Locate the cell with the specified text and output its [X, Y] center coordinate. 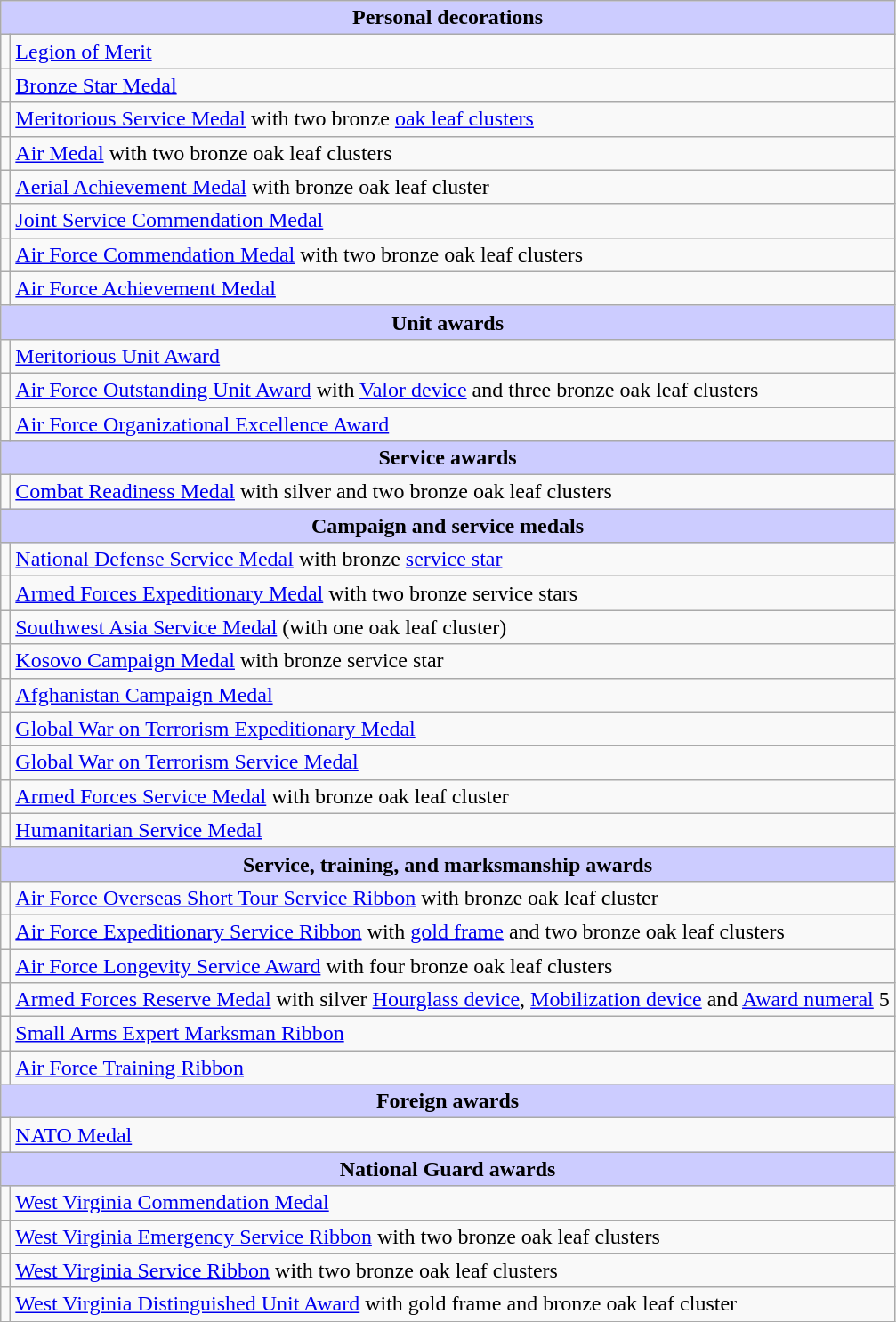
Small Arms Expert Marksman Ribbon [453, 1034]
Global War on Terrorism Expeditionary Medal [453, 729]
Meritorious Service Medal with two bronze oak leaf clusters [453, 119]
Southwest Asia Service Medal (with one oak leaf cluster) [453, 627]
Afghanistan Campaign Medal [453, 695]
Service awards [448, 458]
Air Force Organizational Excellence Award [453, 424]
Air Force Commendation Medal with two bronze oak leaf clusters [453, 254]
West Virginia Commendation Medal [453, 1203]
Foreign awards [448, 1101]
Armed Forces Reserve Medal with silver Hourglass device, Mobilization device and Award numeral 5 [453, 1000]
National Defense Service Medal with bronze service star [453, 560]
Combat Readiness Medal with silver and two bronze oak leaf clusters [453, 492]
Air Force Overseas Short Tour Service Ribbon with bronze oak leaf cluster [453, 898]
Global War on Terrorism Service Medal [453, 762]
Bronze Star Medal [453, 85]
Personal decorations [448, 18]
West Virginia Distinguished Unit Award with gold frame and bronze oak leaf cluster [453, 1304]
Meritorious Unit Award [453, 356]
Air Force Longevity Service Award with four bronze oak leaf clusters [453, 965]
Air Force Expeditionary Service Ribbon with gold frame and two bronze oak leaf clusters [453, 931]
Armed Forces Expeditionary Medal with two bronze service stars [453, 593]
Unit awards [448, 322]
NATO Medal [453, 1135]
Air Medal with two bronze oak leaf clusters [453, 153]
Legion of Merit [453, 52]
Joint Service Commendation Medal [453, 221]
Humanitarian Service Medal [453, 830]
Air Force Outstanding Unit Award with Valor device and three bronze oak leaf clusters [453, 390]
Air Force Training Ribbon [453, 1068]
Kosovo Campaign Medal with bronze service star [453, 661]
National Guard awards [448, 1169]
Armed Forces Service Medal with bronze oak leaf cluster [453, 796]
Service, training, and marksmanship awards [448, 864]
West Virginia Service Ribbon with two bronze oak leaf clusters [453, 1270]
Air Force Achievement Medal [453, 288]
West Virginia Emergency Service Ribbon with two bronze oak leaf clusters [453, 1237]
Campaign and service medals [448, 526]
Aerial Achievement Medal with bronze oak leaf cluster [453, 187]
